Find where the given text appears and provide that cell's center as (x, y) coordinate. 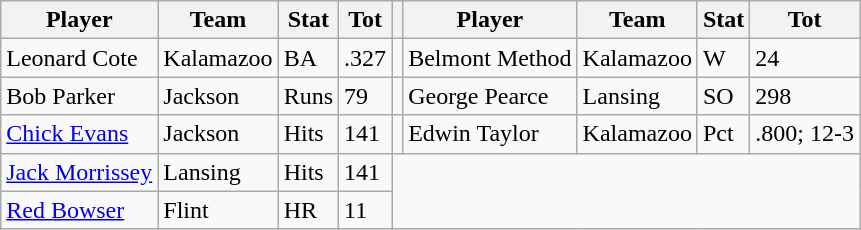
W (723, 58)
.800; 12-3 (805, 134)
Bob Parker (80, 96)
HR (308, 210)
Runs (308, 96)
SO (723, 96)
Leonard Cote (80, 58)
Chick Evans (80, 134)
George Pearce (490, 96)
Red Bowser (80, 210)
Jack Morrissey (80, 172)
Flint (218, 210)
Edwin Taylor (490, 134)
Pct (723, 134)
24 (805, 58)
BA (308, 58)
298 (805, 96)
79 (366, 96)
Belmont Method (490, 58)
11 (366, 210)
.327 (366, 58)
